Pinpoint the cell where the given text exists, returning its (x, y) midpoint coordinate. 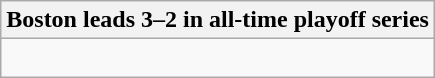
Boston leads 3–2 in all-time playoff series (218, 20)
